Capture the cell that displays the provided text and extract its [X, Y] central coordinate. 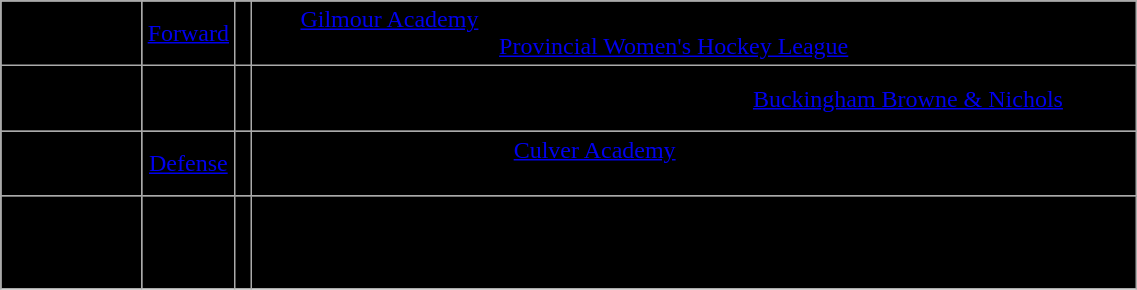
Lily Yovetich [72, 242]
Ani Fitzgerald [72, 34]
Molly Griffin [72, 98]
Five-year letterwinner in ice hockey and softball at Buckingham Browne & Nichols. [694, 98]
, [244, 242]
Led Gilmour Academy to first-ever USA Hockey Nationals.Played one season in the Provincial Women's Hockey League for Toronto Jr. Aeros. [694, 34]
Three-year letterwinner at Culver Academy in ice hockey, where she was the 2019 Defensive Player of the Year. [694, 164]
